Extract the [x, y] coordinate from the center of the cell holding the provided text.  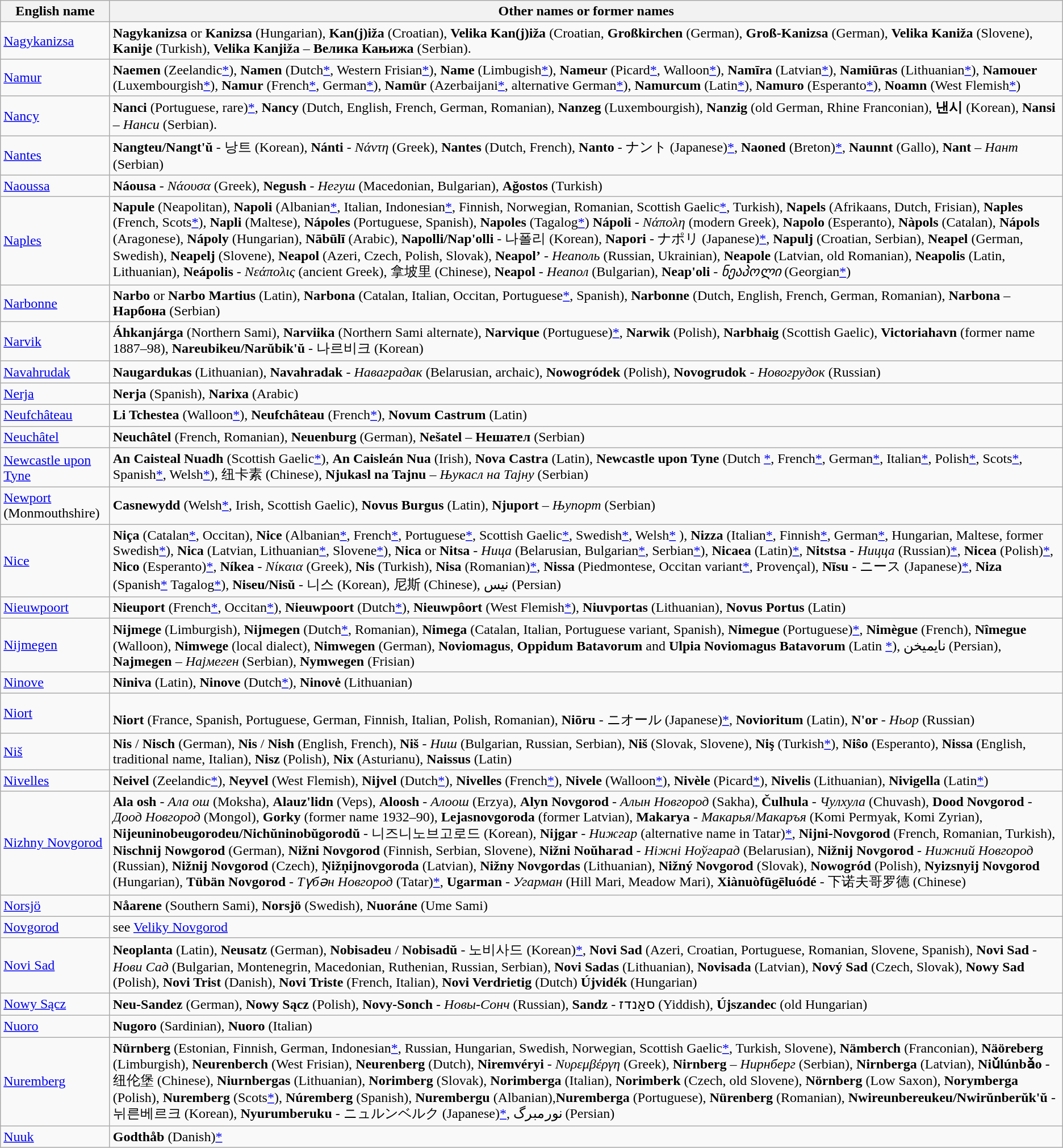
Nugoro (Sardinian), Nuoro (Italian) [586, 1026]
Nivelles [55, 780]
Nerja [55, 394]
Nowy Sącz [55, 1004]
Niort [55, 713]
Norsjö [55, 905]
Niš [55, 751]
Newcastle upon Tyne [55, 467]
Li Tchestea (Walloon*), Neufchâteau (French*), Novum Castrum (Latin) [586, 415]
Naples [55, 241]
Ninove [55, 682]
Narbonne [55, 303]
Other names or former names [586, 11]
Namur [55, 77]
Nijmegen [55, 645]
Casnewydd (Welsh*, Irish, Scottish Gaelic), Novus Burgus (Latin), Njuport – Њупорт (Serbian) [586, 506]
Nuuk [55, 1137]
Newport (Monmouthshire) [55, 506]
Neufchâteau [55, 415]
Náousa - Νάουσα (Greek), Negush - Негуш (Macedonian, Bulgarian), Ağostos (Turkish) [586, 186]
Nerja (Spanish), Narixa (Arabic) [586, 394]
Neu-Sandez (German), Nowy Sącz (Polish), Novy-Sonch - Новы-Сонч (Russian), Sandz - סאַנדז (Yiddish), Újszandec (old Hungarian) [586, 1004]
Godthåb (Danish)* [586, 1137]
Nagykanizsa [55, 41]
English name [55, 11]
Neuchâtel [55, 437]
Nice [55, 561]
Nuoro [55, 1026]
Nieuwpoort [55, 608]
Nancy [55, 116]
Novgorod [55, 927]
Niort (France, Spanish, Portuguese, German, Finnish, Italian, Polish, Romanian), Niōru - ニオール (Japanese)*, Novioritum (Latin), N'or - Ньор (Russian) [586, 713]
Naoussa [55, 186]
Narvik [55, 341]
Neuchâtel (French, Romanian), Neuenburg (German), Nešatel – Нешател (Serbian) [586, 437]
Niniva (Latin), Ninove (Dutch*), Ninovė (Lithuanian) [586, 682]
Nieuport (French*, Occitan*), Nieuwpoort (Dutch*), Nieuwpôort (West Flemish*), Niuvportas (Lithuanian), Novus Portus (Latin) [586, 608]
Nåarene (Southern Sami), Norsjö (Swedish), Nuoráne (Ume Sami) [586, 905]
Naugardukas (Lithuanian), Navahradak - Наваградак (Belarusian, archaic), Nowogródek (Polish), Novogrudok - Новогрудок (Russian) [586, 372]
Nantes [55, 155]
Navahrudak [55, 372]
Nizhny Novgorod [55, 843]
Nuremberg [55, 1082]
see Veliky Novgorod [586, 927]
Novi Sad [55, 966]
